Provide the [X, Y] coordinate of the cell's center where the given text is located.  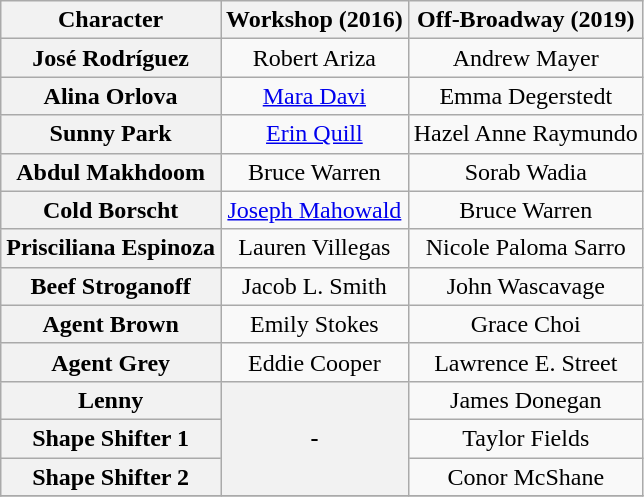
Emily Stokes [314, 324]
Alina Orlova [111, 96]
Hazel Anne Raymundo [526, 134]
Lenny [111, 400]
Beef Stroganoff [111, 286]
Andrew Mayer [526, 58]
Agent Grey [111, 362]
Sorab Wadia [526, 172]
Nicole Paloma Sarro [526, 248]
- [314, 438]
Jacob L. Smith [314, 286]
Shape Shifter 1 [111, 438]
Taylor Fields [526, 438]
Agent Brown [111, 324]
Emma Degerstedt [526, 96]
Lawrence E. Street [526, 362]
Character [111, 20]
Abdul Makhdoom [111, 172]
Cold Borscht [111, 210]
John Wascavage [526, 286]
Joseph Mahowald [314, 210]
Lauren Villegas [314, 248]
Grace Choi [526, 324]
Off-Broadway (2019) [526, 20]
Conor McShane [526, 477]
Workshop (2016) [314, 20]
Shape Shifter 2 [111, 477]
Mara Davi [314, 96]
José Rodríguez [111, 58]
Prisciliana Espinoza [111, 248]
Erin Quill [314, 134]
Sunny Park [111, 134]
Eddie Cooper [314, 362]
James Donegan [526, 400]
Robert Ariza [314, 58]
